Provide the [x, y] coordinate of the cell's center where the given text is located.  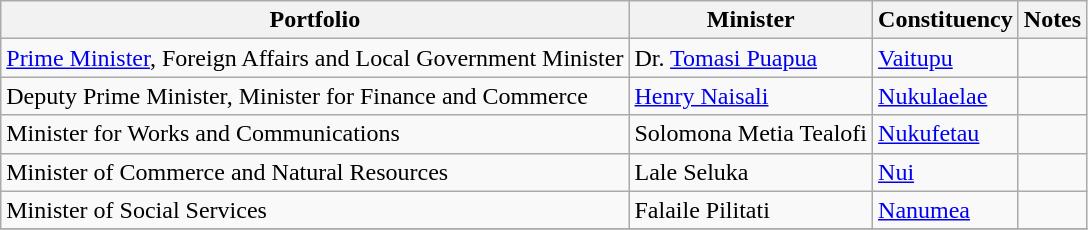
Constituency [946, 20]
Falaile Pilitati [751, 210]
Nui [946, 172]
Deputy Prime Minister, Minister for Finance and Commerce [315, 96]
Portfolio [315, 20]
Minister [751, 20]
Vaitupu [946, 58]
Henry Naisali [751, 96]
Notes [1052, 20]
Minister for Works and Communications [315, 134]
Solomona Metia Tealofi [751, 134]
Minister of Social Services [315, 210]
Minister of Commerce and Natural Resources [315, 172]
Nukufetau [946, 134]
Nukulaelae [946, 96]
Prime Minister, Foreign Affairs and Local Government Minister [315, 58]
Lale Seluka [751, 172]
Dr. Tomasi Puapua [751, 58]
Nanumea [946, 210]
